Return the (x, y) coordinate for the center point of the cell that contains the specified text.  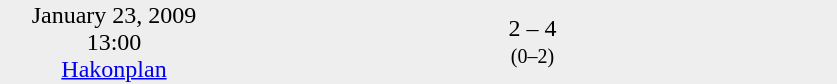
2 – 4(0–2) (532, 42)
January 23, 200913:00Hakonplan (114, 42)
